Pinpoint the cell where the given text exists, returning its [x, y] midpoint coordinate. 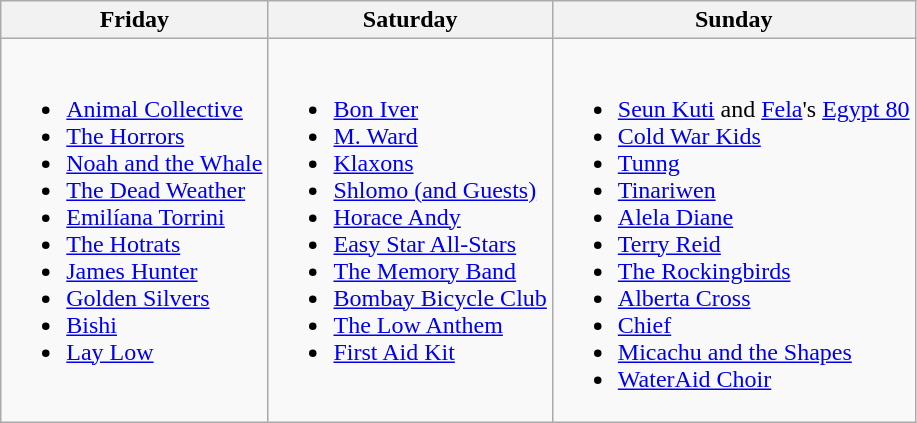
Friday [134, 20]
Sunday [734, 20]
Saturday [410, 20]
Bon IverM. WardKlaxonsShlomo (and Guests)Horace AndyEasy Star All-StarsThe Memory BandBombay Bicycle ClubThe Low AnthemFirst Aid Kit [410, 230]
Seun Kuti and Fela's Egypt 80Cold War KidsTunngTinariwenAlela DianeTerry ReidThe RockingbirdsAlberta CrossChiefMicachu and the ShapesWaterAid Choir [734, 230]
Animal CollectiveThe HorrorsNoah and the WhaleThe Dead WeatherEmilíana TorriniThe HotratsJames HunterGolden SilversBishiLay Low [134, 230]
